Output the [x, y] coordinate of the center of the cell containing the given text.  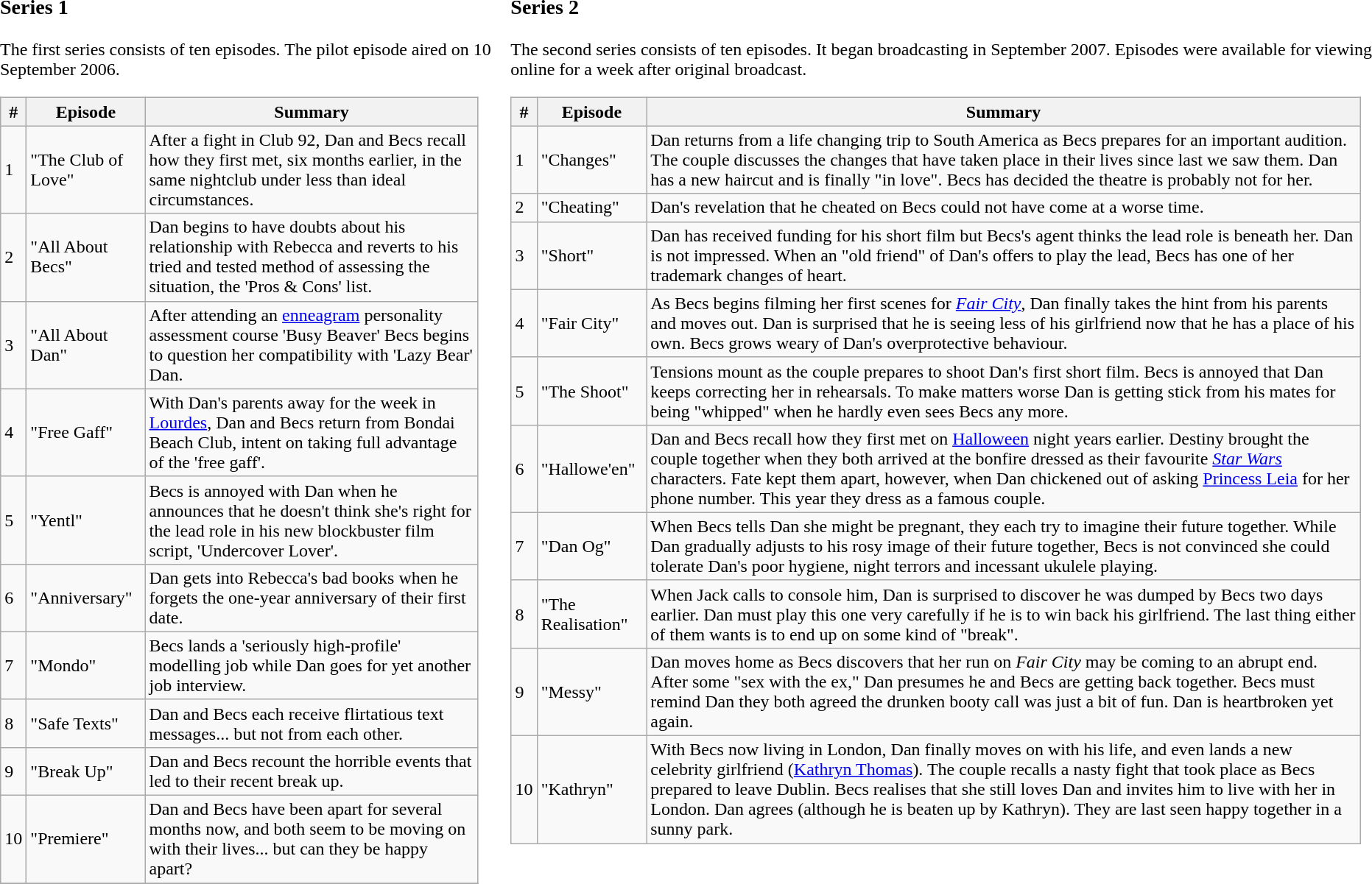
"Premiere" [85, 839]
After attending an enneagram personality assessment course 'Busy Beaver' Becs begins to question her compatibility with 'Lazy Bear' Dan. [312, 344]
"All About Dan" [85, 344]
"Mondo" [85, 665]
"Free Gaff" [85, 433]
"Anniversary" [85, 598]
"Kathryn" [592, 790]
"The Club of Love" [85, 169]
Dan and Becs each receive flirtatious text messages... but not from each other. [312, 723]
After a fight in Club 92, Dan and Becs recall how they first met, six months earlier, in the same nightclub under less than ideal circumstances. [312, 169]
With Dan's parents away for the week in Lourdes, Dan and Becs return from Bondai Beach Club, intent on taking full advantage of the 'free gaff'. [312, 433]
Dan gets into Rebecca's bad books when he forgets the one-year anniversary of their first date. [312, 598]
"Cheating" [592, 208]
"Safe Texts" [85, 723]
"Changes" [592, 160]
"Dan Og" [592, 546]
"Break Up" [85, 771]
Dan's revelation that he cheated on Becs could not have come at a worse time. [1004, 208]
"Short" [592, 255]
"The Shoot" [592, 391]
Dan and Becs have been apart for several months now, and both seem to be moving on with their lives... but can they be happy apart? [312, 839]
"All About Becs" [85, 258]
"Hallowe'en" [592, 468]
"Fair City" [592, 323]
"The Realisation" [592, 614]
"Messy" [592, 692]
"Yentl" [85, 520]
Becs lands a 'seriously high-profile' modelling job while Dan goes for yet another job interview. [312, 665]
Dan and Becs recount the horrible events that led to their recent break up. [312, 771]
